Locate the cell with the specified text and output its [x, y] center coordinate. 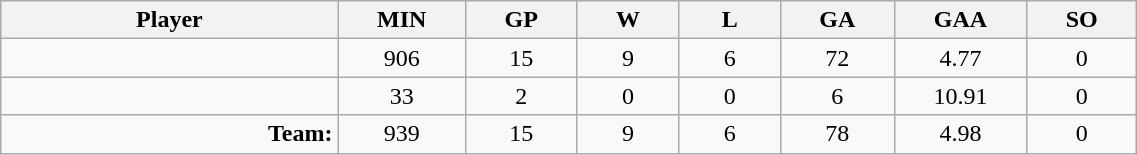
SO [1082, 20]
W [628, 20]
10.91 [960, 96]
Player [170, 20]
GP [520, 20]
L [730, 20]
4.77 [960, 58]
33 [402, 96]
2 [520, 96]
906 [402, 58]
72 [837, 58]
Team: [170, 134]
GAA [960, 20]
4.98 [960, 134]
78 [837, 134]
939 [402, 134]
GA [837, 20]
MIN [402, 20]
